Return the [x, y] coordinate for the center point of the cell that contains the specified text.  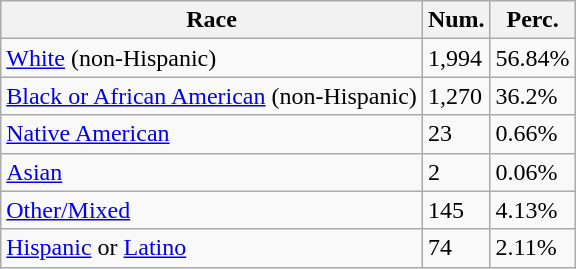
Num. [456, 20]
36.2% [532, 96]
Black or African American (non-Hispanic) [212, 96]
1,270 [456, 96]
2.11% [532, 248]
Race [212, 20]
1,994 [456, 58]
Other/Mixed [212, 210]
0.06% [532, 172]
145 [456, 210]
4.13% [532, 210]
Asian [212, 172]
Hispanic or Latino [212, 248]
Perc. [532, 20]
White (non-Hispanic) [212, 58]
Native American [212, 134]
56.84% [532, 58]
0.66% [532, 134]
2 [456, 172]
74 [456, 248]
23 [456, 134]
